For the text-containing cell, return its midpoint in (x, y) coordinate format. 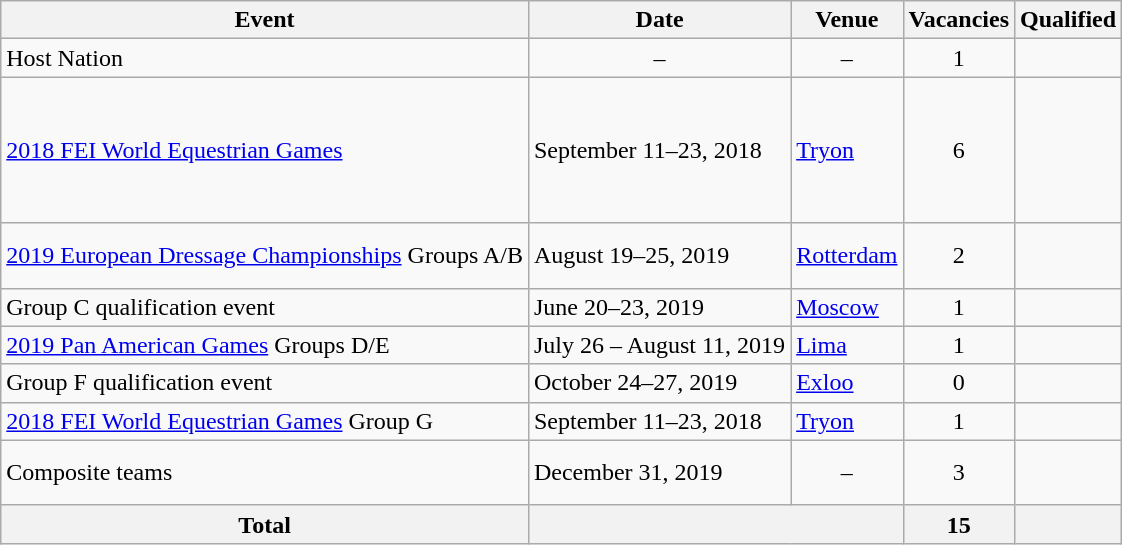
Group C qualification event (265, 307)
3 (959, 472)
6 (959, 150)
2018 FEI World Equestrian Games (265, 150)
Vacancies (959, 20)
2019 European Dressage Championships Groups A/B (265, 256)
October 24–27, 2019 (659, 383)
Composite teams (265, 472)
Lima (847, 345)
0 (959, 383)
Date (659, 20)
July 26 – August 11, 2019 (659, 345)
Event (265, 20)
August 19–25, 2019 (659, 256)
2019 Pan American Games Groups D/E (265, 345)
June 20–23, 2019 (659, 307)
2 (959, 256)
2018 FEI World Equestrian Games Group G (265, 421)
Total (265, 524)
Moscow (847, 307)
Exloo (847, 383)
Rotterdam (847, 256)
Qualified (1068, 20)
Venue (847, 20)
15 (959, 524)
Group F qualification event (265, 383)
December 31, 2019 (659, 472)
Host Nation (265, 58)
